Detect which cell encompasses the target text, then output its (x, y) center coordinate. 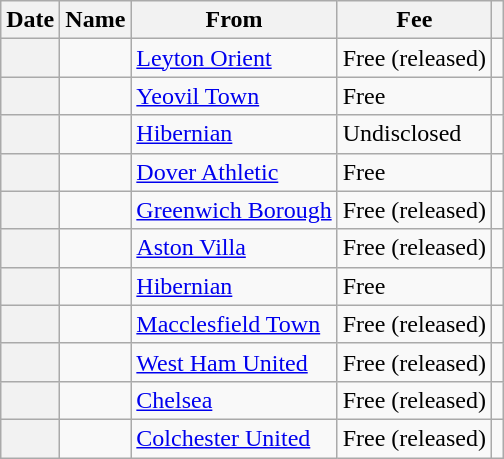
Dover Athletic (234, 172)
Leyton Orient (234, 58)
Yeovil Town (234, 96)
West Ham United (234, 362)
Greenwich Borough (234, 210)
Colchester United (234, 438)
Aston Villa (234, 248)
Chelsea (234, 400)
Name (96, 20)
Macclesfield Town (234, 324)
Undisclosed (414, 134)
Fee (414, 20)
Date (30, 20)
From (234, 20)
